From the cell containing the given text, extract its center point as (x, y) coordinate. 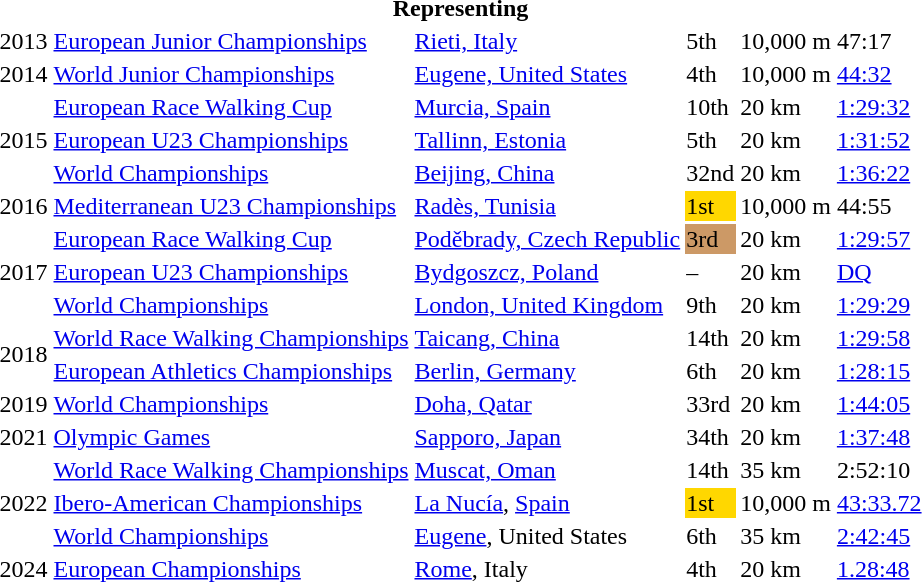
European Junior Championships (231, 41)
London, United Kingdom (548, 305)
Sapporo, Japan (548, 437)
Rieti, Italy (548, 41)
Murcia, Spain (548, 107)
La Nucía, Spain (548, 503)
Olympic Games (231, 437)
Poděbrady, Czech Republic (548, 239)
3rd (710, 239)
Mediterranean U23 Championships (231, 206)
Ibero-American Championships (231, 503)
9th (710, 305)
Taicang, China (548, 338)
– (710, 272)
33rd (710, 404)
Berlin, Germany (548, 371)
Tallinn, Estonia (548, 140)
Radès, Tunisia (548, 206)
Beijing, China (548, 173)
Bydgoszcz, Poland (548, 272)
10th (710, 107)
32nd (710, 173)
4th (710, 74)
34th (710, 437)
European Athletics Championships (231, 371)
Muscat, Oman (548, 470)
Doha, Qatar (548, 404)
World Junior Championships (231, 74)
